For the text-containing cell, return its midpoint in [x, y] coordinate format. 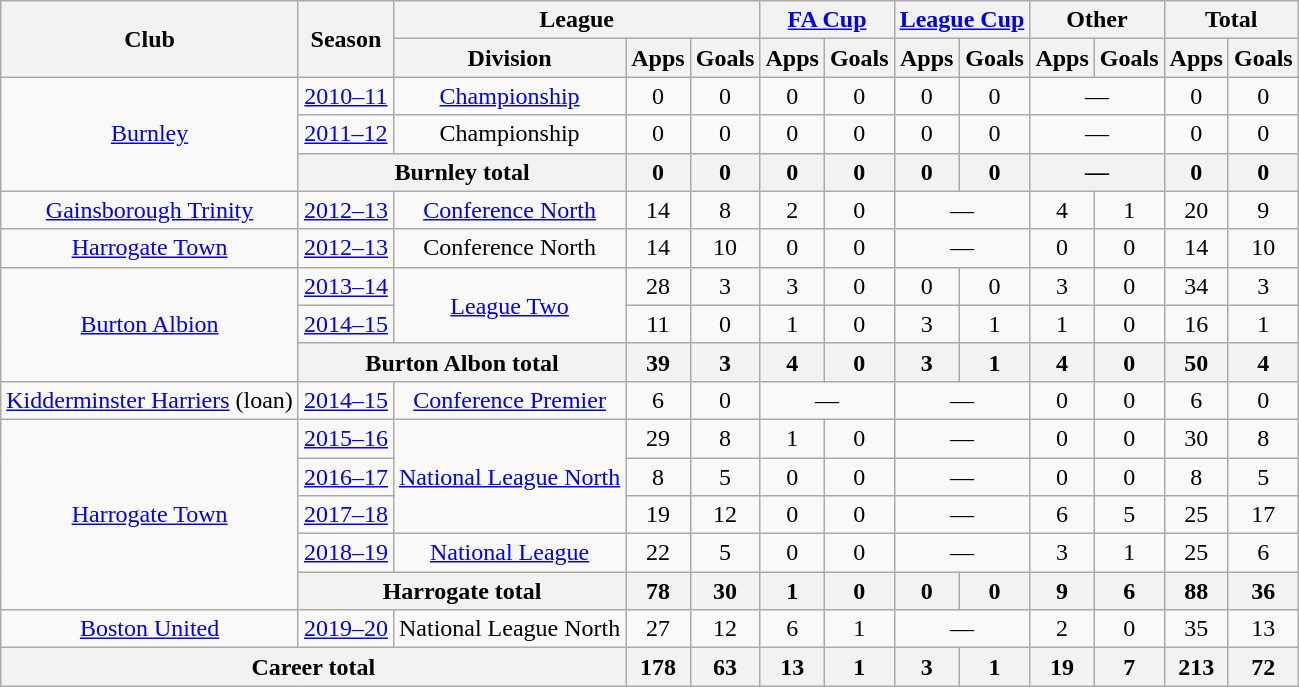
34 [1196, 286]
Burton Albion [150, 324]
Burton Albon total [462, 362]
17 [1263, 515]
Gainsborough Trinity [150, 210]
Career total [314, 667]
27 [658, 629]
22 [658, 553]
Division [509, 58]
78 [658, 591]
28 [658, 286]
League Two [509, 305]
2013–14 [346, 286]
2015–16 [346, 438]
National League [509, 553]
11 [658, 324]
39 [658, 362]
Season [346, 39]
35 [1196, 629]
League [576, 20]
2011–12 [346, 134]
Conference Premier [509, 400]
36 [1263, 591]
Boston United [150, 629]
29 [658, 438]
Total [1231, 20]
2019–20 [346, 629]
20 [1196, 210]
Club [150, 39]
88 [1196, 591]
178 [658, 667]
Burnley total [462, 172]
Burnley [150, 134]
Harrogate total [462, 591]
2016–17 [346, 477]
Other [1097, 20]
72 [1263, 667]
213 [1196, 667]
50 [1196, 362]
Kidderminster Harriers (loan) [150, 400]
2018–19 [346, 553]
2017–18 [346, 515]
16 [1196, 324]
7 [1129, 667]
63 [725, 667]
League Cup [962, 20]
FA Cup [827, 20]
2010–11 [346, 96]
